Return the [x, y] coordinate for the center point of the cell that contains the specified text.  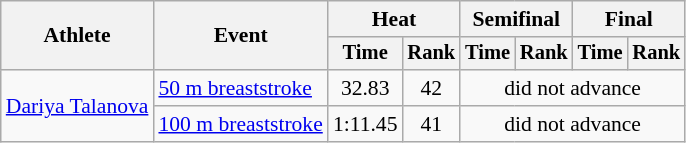
50 m breaststroke [240, 88]
Final [629, 19]
Dariya Talanova [78, 106]
42 [432, 88]
Heat [394, 19]
32.83 [366, 88]
Athlete [78, 36]
Semifinal [516, 19]
41 [432, 124]
100 m breaststroke [240, 124]
Event [240, 36]
1:11.45 [366, 124]
